Scan for the cell matching the given text and deliver its (X, Y) coordinate at center. 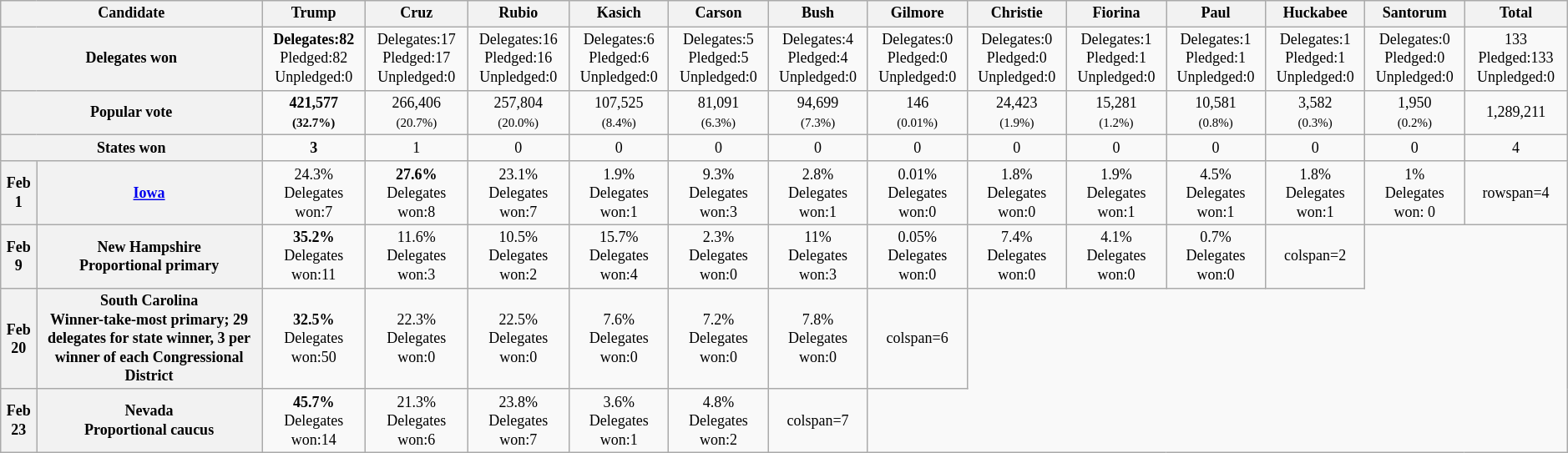
Christie (1017, 13)
Cruz (417, 13)
rowspan=4 (1516, 193)
3.6%Delegates won:1 (620, 420)
23.1%Delegates won:7 (518, 193)
32.5%Delegates won:50 (314, 339)
266,406 (20.7%) (417, 113)
Santorum (1414, 13)
Bush (818, 13)
Iowa (149, 193)
7.2%Delegates won:0 (718, 339)
States won (132, 148)
Delegates:17Pledged:17 Unpledged:0 (417, 58)
Feb 1 (18, 193)
1%Delegates won: 0 (1414, 193)
1,289,211 (1516, 113)
4.8%Delegates won:2 (718, 420)
4 (1516, 148)
South CarolinaWinner-take-most primary; 29 delegates for state winner, 3 per winner of each Congressional District (149, 339)
Delegates won (132, 58)
11%Delegates won:3 (818, 256)
27.6%Delegates won:8 (417, 193)
New HampshireProportional primary (149, 256)
10.5%Delegates won:2 (518, 256)
23.8%Delegates won:7 (518, 420)
Delegates:4Pledged:4 Unpledged:0 (818, 58)
Feb 23 (18, 420)
Carson (718, 13)
3 (314, 148)
colspan=7 (818, 420)
10,581 (0.8%) (1216, 113)
Delegates:16Pledged:16 Unpledged:0 (518, 58)
Feb 9 (18, 256)
Fiorina (1115, 13)
1,950 (0.2%) (1414, 113)
7.4%Delegates won:0 (1017, 256)
24,423 (1.9%) (1017, 113)
9.3%Delegates won:3 (718, 193)
Total (1516, 13)
133Pledged:133 Unpledged:0 (1516, 58)
22.3%Delegates won:0 (417, 339)
421,577 (32.7%) (314, 113)
1.8%Delegates won:0 (1017, 193)
Kasich (620, 13)
NevadaProportional caucus (149, 420)
Paul (1216, 13)
4.5%Delegates won:1 (1216, 193)
Popular vote (132, 113)
1 (417, 148)
Candidate (132, 13)
24.3%Delegates won:7 (314, 193)
1.8%Delegates won:1 (1316, 193)
colspan=6 (917, 339)
0.05%Delegates won:0 (917, 256)
Delegates:5Pledged:5 Unpledged:0 (718, 58)
Huckabee (1316, 13)
45.7%Delegates won:14 (314, 420)
7.8%Delegates won:0 (818, 339)
21.3%Delegates won:6 (417, 420)
257,804 (20.0%) (518, 113)
colspan=2 (1316, 256)
3,582 (0.3%) (1316, 113)
Delegates:6Pledged:6 Unpledged:0 (620, 58)
4.1%Delegates won:0 (1115, 256)
15,281 (1.2%) (1115, 113)
11.6%Delegates won:3 (417, 256)
81,091 (6.3%) (718, 113)
Gilmore (917, 13)
Feb 20 (18, 339)
0.01%Delegates won:0 (917, 193)
107,525 (8.4%) (620, 113)
94,699 (7.3%) (818, 113)
2.8%Delegates won:1 (818, 193)
0.7%Delegates won:0 (1216, 256)
Rubio (518, 13)
2.3%Delegates won:0 (718, 256)
35.2%Delegates won:11 (314, 256)
22.5%Delegates won:0 (518, 339)
Trump (314, 13)
7.6%Delegates won:0 (620, 339)
15.7%Delegates won:4 (620, 256)
Delegates:82Pledged:82 Unpledged:0 (314, 58)
146 (0.01%) (917, 113)
